Capture the cell that displays the provided text and extract its [x, y] central coordinate. 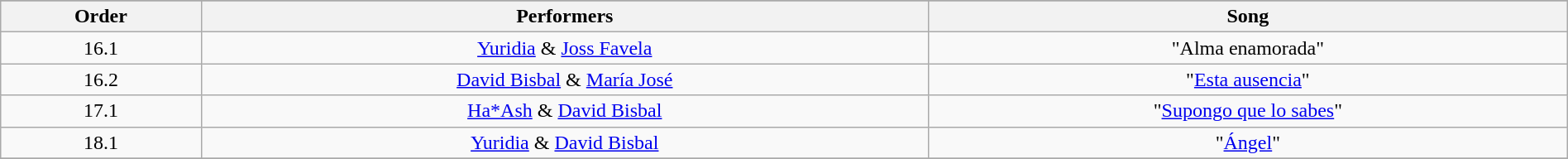
"Ángel" [1249, 142]
Song [1249, 17]
"Alma enamorada" [1249, 48]
16.2 [101, 79]
Performers [564, 17]
Order [101, 17]
17.1 [101, 111]
Yuridia & David Bisbal [564, 142]
"Esta ausencia" [1249, 79]
"Supongo que lo sabes" [1249, 111]
Yuridia & Joss Favela [564, 48]
18.1 [101, 142]
16.1 [101, 48]
David Bisbal & María José [564, 79]
Ha*Ash & David Bisbal [564, 111]
